Output the [x, y] coordinate of the center of the cell containing the given text.  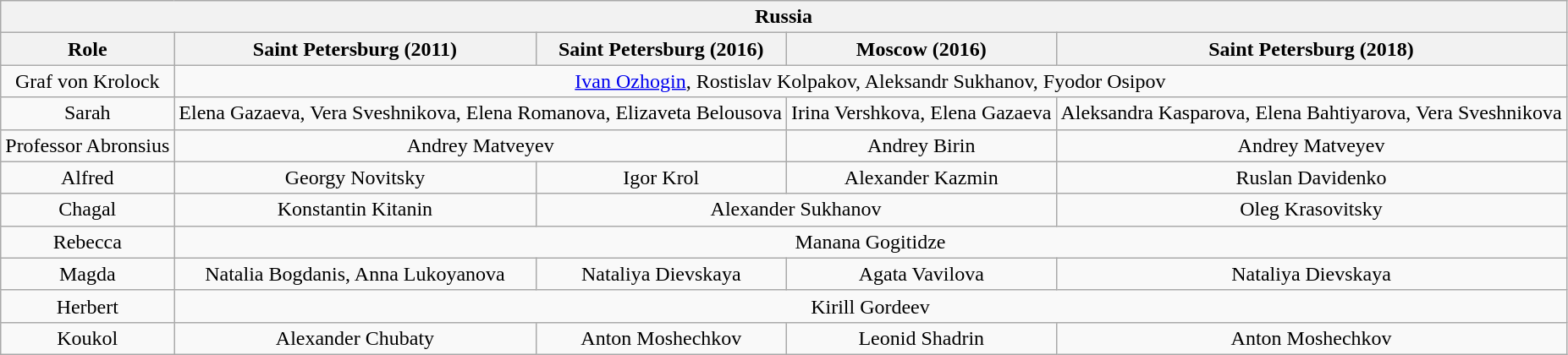
Magda [88, 274]
Kirill Gordeev [870, 306]
Ruslan Davidenko [1312, 177]
Elena Gazaeva, Vera Sveshnikova, Elena Romanova, Elizaveta Belousova [481, 113]
Ivan Ozhogin, Rostislav Kolpakov, Aleksandr Sukhanov, Fyodor Osipov [870, 81]
Sarah [88, 113]
Graf von Krolock [88, 81]
Manana Gogitidze [870, 242]
Natalia Bogdanis, Anna Lukoyanova [355, 274]
Agata Vavilova [922, 274]
Role [88, 49]
Chagal [88, 210]
Konstantin Kitanin [355, 210]
Saint Petersburg (2011) [355, 49]
Aleksandra Kasparova, Elena Bahtiyarova, Vera Sveshnikova [1312, 113]
Leonid Shadrin [922, 338]
Oleg Krasovitsky [1312, 210]
Rebecca [88, 242]
Alexander Sukhanov [795, 210]
Russia [784, 17]
Saint Petersburg (2018) [1312, 49]
Herbert [88, 306]
Alexander Chubaty [355, 338]
Andrey Birin [922, 145]
Professor Abronsius [88, 145]
Igor Krol [661, 177]
Alfred [88, 177]
Koukol [88, 338]
Georgy Novitsky [355, 177]
Saint Petersburg (2016) [661, 49]
Irina Vershkova, Elena Gazaeva [922, 113]
Alexander Kazmin [922, 177]
Moscow (2016) [922, 49]
